Determine the (x, y) coordinate at the center of the cell enclosing the given text.  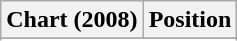
Chart (2008) (72, 20)
Position (190, 20)
